Locate the cell with the specified text and output its (x, y) center coordinate. 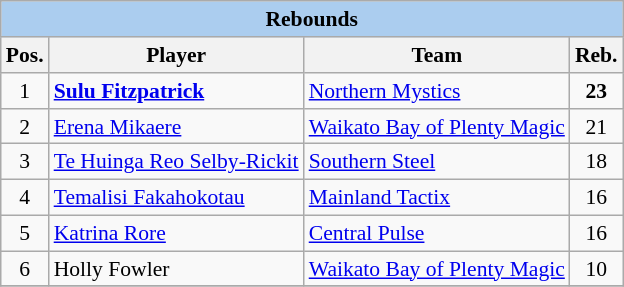
2 (25, 126)
Southern Steel (437, 162)
Katrina Rore (176, 233)
Team (437, 55)
10 (596, 269)
Mainland Tactix (437, 197)
6 (25, 269)
Sulu Fitzpatrick (176, 91)
Northern Mystics (437, 91)
Pos. (25, 55)
18 (596, 162)
23 (596, 91)
Erena Mikaere (176, 126)
5 (25, 233)
Temalisi Fakahokotau (176, 197)
Central Pulse (437, 233)
Reb. (596, 55)
21 (596, 126)
Player (176, 55)
4 (25, 197)
Rebounds (312, 19)
1 (25, 91)
Te Huinga Reo Selby-Rickit (176, 162)
Holly Fowler (176, 269)
3 (25, 162)
